Provide the (x, y) coordinate of the cell's center where the given text is located.  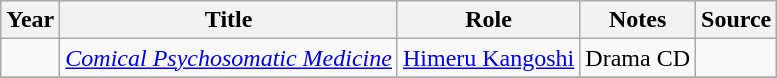
Year (30, 20)
Source (736, 20)
Role (488, 20)
Drama CD (638, 58)
Himeru Kangoshi (488, 58)
Comical Psychosomatic Medicine (229, 58)
Notes (638, 20)
Title (229, 20)
